Locate the cell with the specified text and output its [X, Y] center coordinate. 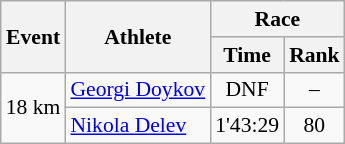
18 km [34, 108]
Rank [314, 55]
Georgi Doykov [138, 90]
– [314, 90]
1'43:29 [247, 126]
Race [278, 19]
Athlete [138, 36]
Time [247, 55]
80 [314, 126]
Event [34, 36]
Nikola Delev [138, 126]
DNF [247, 90]
